Capture the cell that displays the provided text and extract its [x, y] central coordinate. 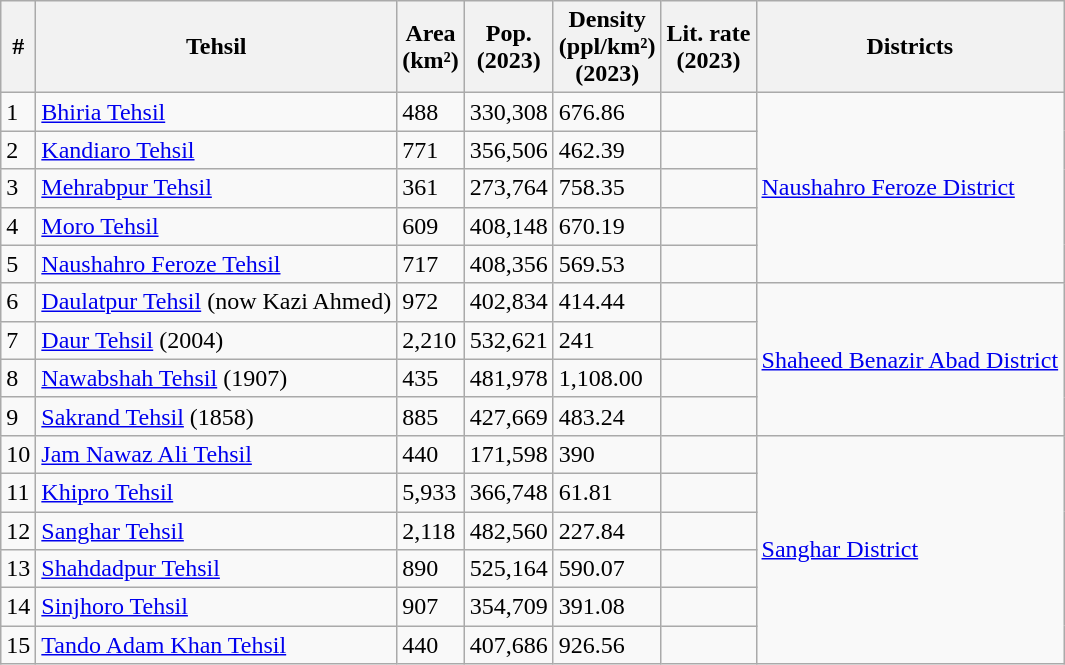
4 [18, 226]
15 [18, 645]
Sakrand Tehsil (1858) [216, 416]
6 [18, 302]
525,164 [508, 569]
11 [18, 492]
356,506 [508, 150]
Shahdadpur Tehsil [216, 569]
Bhiria Tehsil [216, 112]
435 [431, 378]
414.44 [607, 302]
462.39 [607, 150]
Moro Tehsil [216, 226]
Tando Adam Khan Tehsil [216, 645]
354,709 [508, 607]
227.84 [607, 531]
Khipro Tehsil [216, 492]
Nawabshah Tehsil (1907) [216, 378]
5,933 [431, 492]
3 [18, 188]
Jam Nawaz Ali Tehsil [216, 454]
361 [431, 188]
670.19 [607, 226]
Density(ppl/km²)(2023) [607, 47]
609 [431, 226]
5 [18, 264]
10 [18, 454]
9 [18, 416]
Area(km²) [431, 47]
Tehsil [216, 47]
391.08 [607, 607]
488 [431, 112]
482,560 [508, 531]
171,598 [508, 454]
Sanghar District [910, 549]
14 [18, 607]
Sinjhoro Tehsil [216, 607]
Shaheed Benazir Abad District [910, 359]
427,669 [508, 416]
1 [18, 112]
241 [607, 340]
Daulatpur Tehsil (now Kazi Ahmed) [216, 302]
408,356 [508, 264]
771 [431, 150]
907 [431, 607]
12 [18, 531]
569.53 [607, 264]
402,834 [508, 302]
Districts [910, 47]
717 [431, 264]
Naushahro Feroze District [910, 188]
890 [431, 569]
8 [18, 378]
2,118 [431, 531]
390 [607, 454]
483.24 [607, 416]
61.81 [607, 492]
Sanghar Tehsil [216, 531]
676.86 [607, 112]
330,308 [508, 112]
Mehrabpur Tehsil [216, 188]
407,686 [508, 645]
273,764 [508, 188]
366,748 [508, 492]
481,978 [508, 378]
926.56 [607, 645]
972 [431, 302]
Kandiaro Tehsil [216, 150]
13 [18, 569]
590.07 [607, 569]
885 [431, 416]
758.35 [607, 188]
1,108.00 [607, 378]
Lit. rate(2023) [708, 47]
2 [18, 150]
Daur Tehsil (2004) [216, 340]
408,148 [508, 226]
2,210 [431, 340]
# [18, 47]
532,621 [508, 340]
7 [18, 340]
Pop.(2023) [508, 47]
Naushahro Feroze Tehsil [216, 264]
